Output the (x, y) coordinate of the center of the cell containing the given text.  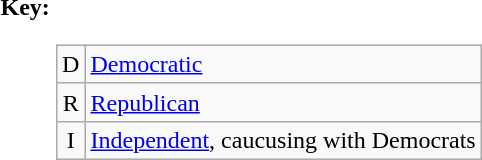
R (71, 102)
D (71, 64)
I (71, 140)
Republican (283, 102)
Democratic (283, 64)
Independent, caucusing with Democrats (283, 140)
